Identify which cell holds the provided text, then report its [x, y] central coordinate. 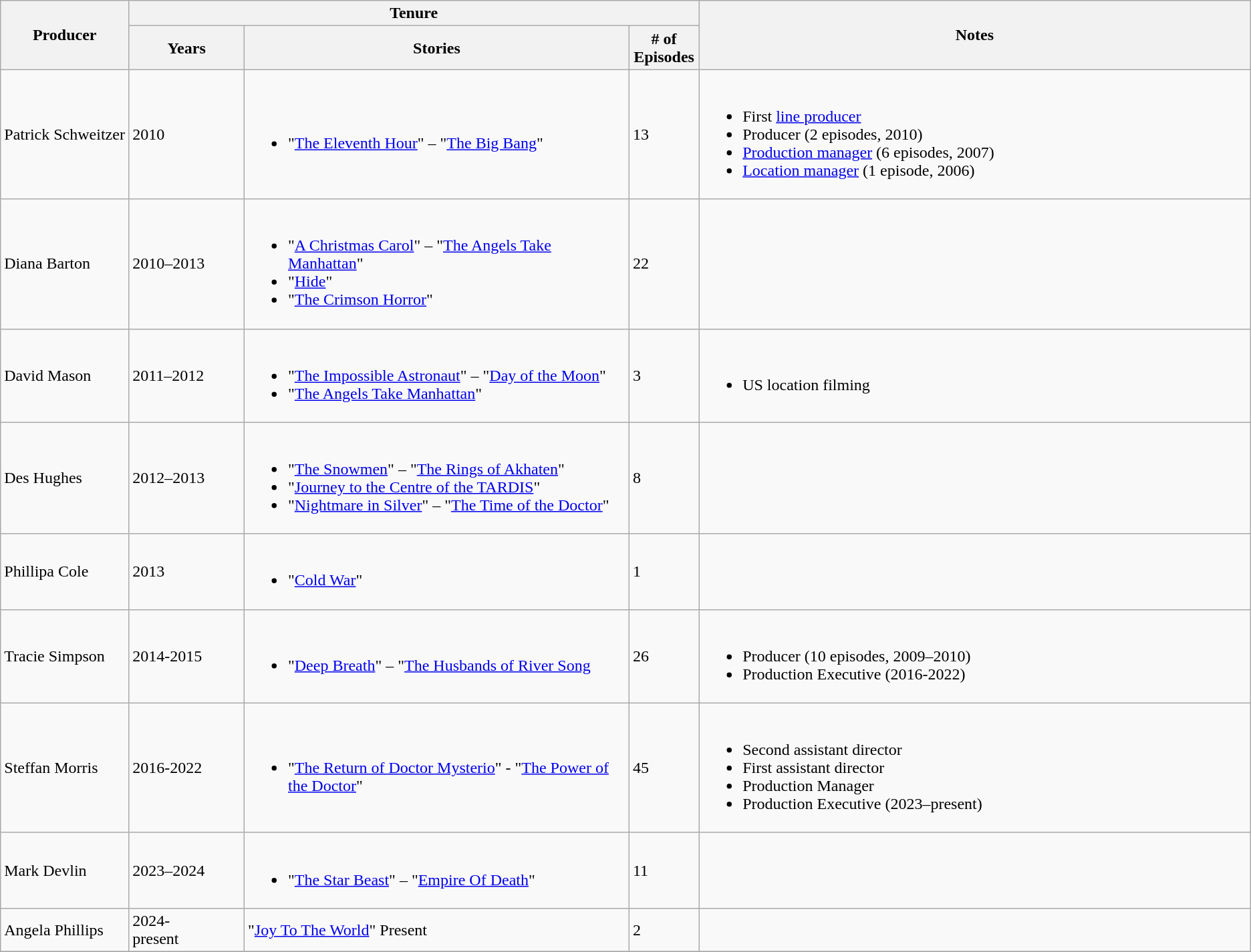
Producer [65, 35]
Years [187, 48]
"The Star Beast" – "Empire Of Death" [436, 870]
# of Episodes [664, 48]
8 [664, 478]
Producer (10 episodes, 2009–2010)Production Executive (2016-2022) [975, 656]
2011–2012 [187, 375]
Diana Barton [65, 264]
2014-2015 [187, 656]
First line producerProducer (2 episodes, 2010)Production manager (6 episodes, 2007)Location manager (1 episode, 2006) [975, 134]
22 [664, 264]
Tenure [414, 13]
2016-2022 [187, 768]
3 [664, 375]
1 [664, 572]
"The Snowmen" – "The Rings of Akhaten""Journey to the Centre of the TARDIS""Nightmare in Silver" – "The Time of the Doctor" [436, 478]
2024-present [187, 930]
45 [664, 768]
"The Impossible Astronaut" – "Day of the Moon""The Angels Take Manhattan" [436, 375]
"Joy To The World" Present [436, 930]
2 [664, 930]
Tracie Simpson [65, 656]
"Cold War" [436, 572]
2023–2024 [187, 870]
"The Eleventh Hour" – "The Big Bang" [436, 134]
Des Hughes [65, 478]
2013 [187, 572]
Steffan Morris [65, 768]
26 [664, 656]
2010 [187, 134]
2012–2013 [187, 478]
11 [664, 870]
Patrick Schweitzer [65, 134]
"A Christmas Carol" – "The Angels Take Manhattan""Hide""The Crimson Horror" [436, 264]
13 [664, 134]
Angela Phillips [65, 930]
"The Return of Doctor Mysterio" - "The Power of the Doctor" [436, 768]
"Deep Breath" – "The Husbands of River Song [436, 656]
Notes [975, 35]
2010–2013 [187, 264]
Stories [436, 48]
Second assistant directorFirst assistant directorProduction ManagerProduction Executive (2023–present) [975, 768]
Mark Devlin [65, 870]
David Mason [65, 375]
Phillipa Cole [65, 572]
US location filming [975, 375]
